Extract the [X, Y] coordinate from the center of the cell holding the provided text.  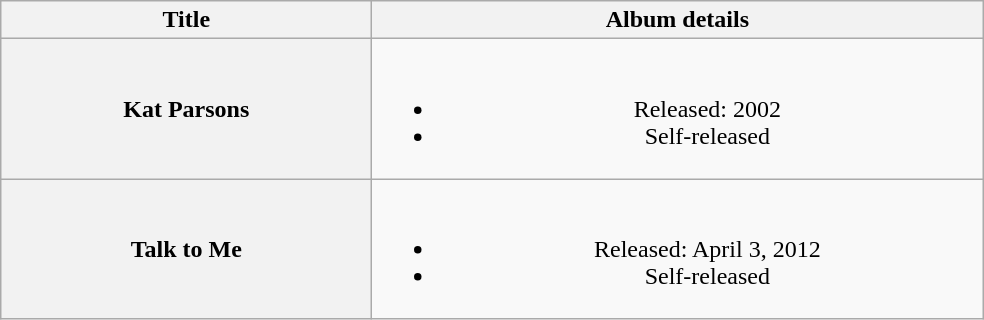
Released: April 3, 2012Self-released [678, 249]
Album details [678, 20]
Talk to Me [186, 249]
Released: 2002Self-released [678, 109]
Title [186, 20]
Kat Parsons [186, 109]
